Determine the (x, y) coordinate at the center of the cell enclosing the given text.  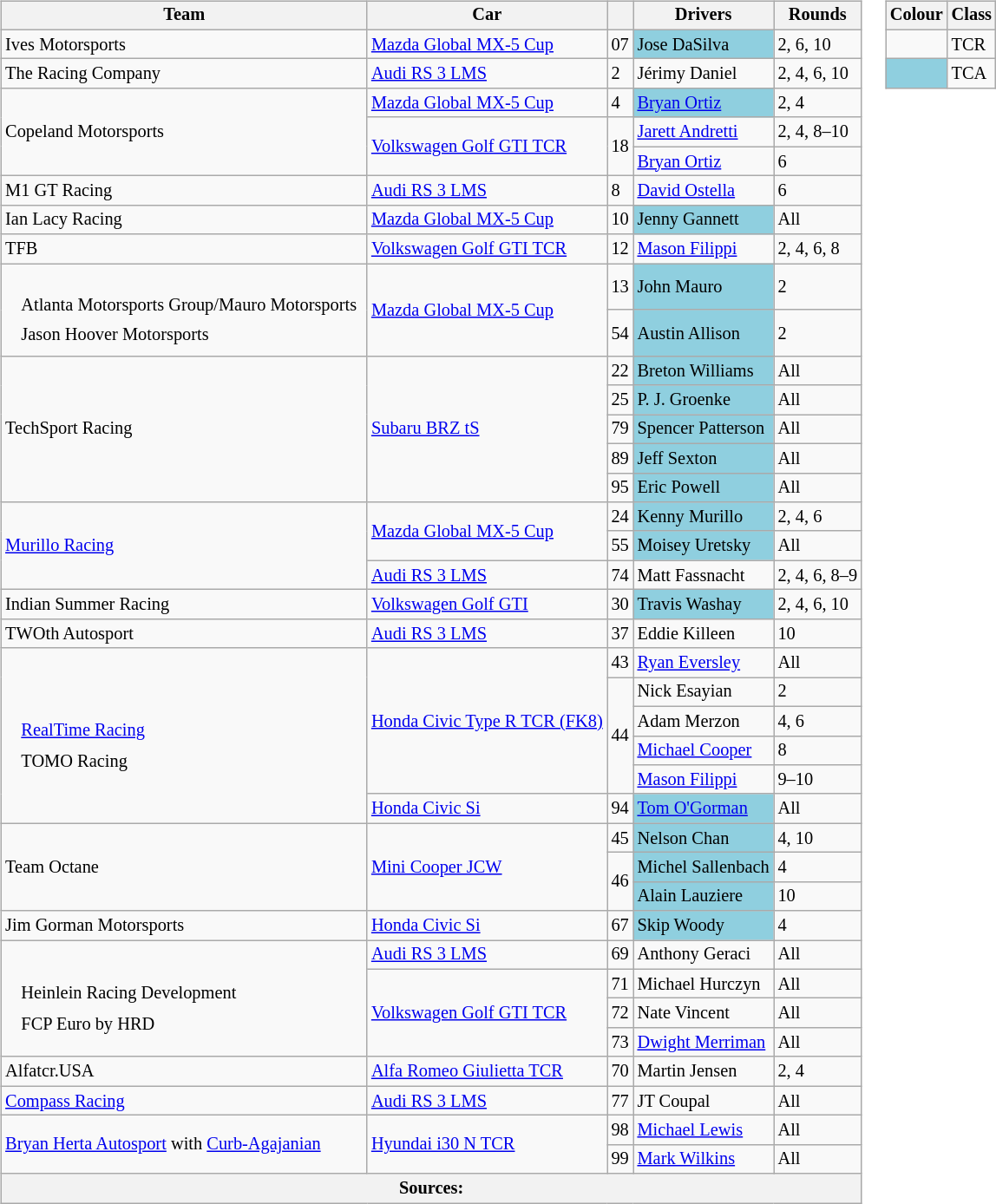
Rounds (817, 16)
Jim Gorman Motorsports (184, 926)
Jose DaSilva (704, 44)
Team (184, 16)
Nate Vincent (704, 1013)
Sources: (431, 1188)
71 (620, 984)
Ian Lacy Racing (184, 219)
18 (620, 146)
Ives Motorsports (184, 44)
Bryan Herta Autosport with Curb-Agajanian (184, 1145)
12 (620, 249)
4, 6 (817, 721)
69 (620, 955)
Tom O'Gorman (704, 808)
Honda Civic Type R TCR (FK8) (488, 721)
David Ostella (704, 191)
74 (620, 575)
Kenny Murillo (704, 517)
Atlanta Motorsports Group/Mauro Motorsports Jason Hoover Motorsports (184, 311)
37 (620, 633)
94 (620, 808)
Alfa Romeo Giulietta TCR (488, 1071)
Murillo Racing (184, 546)
Travis Washay (704, 605)
Car (488, 16)
TCA (972, 74)
22 (620, 371)
2, 6, 10 (817, 44)
Breton Williams (704, 371)
Alain Lauziere (704, 896)
46 (620, 881)
79 (620, 429)
55 (620, 546)
2, 4, 8–10 (817, 132)
73 (620, 1043)
4, 10 (817, 838)
FCP Euro by HRD (128, 1024)
Spencer Patterson (704, 429)
P. J. Groenke (704, 400)
Mini Cooper JCW (488, 867)
TOMO Racing (83, 762)
Michael Lewis (704, 1130)
Jarett Andretti (704, 132)
98 (620, 1130)
Michael Cooper (704, 750)
Nelson Chan (704, 838)
Eddie Killeen (704, 633)
JT Coupal (704, 1101)
M1 GT Racing (184, 191)
Subaru BRZ tS (488, 429)
Heinlein Racing Development FCP Euro by HRD (184, 999)
Austin Allison (704, 333)
45 (620, 838)
Michel Sallenbach (704, 867)
24 (620, 517)
44 (620, 736)
Jason Hoover Motorsports (189, 336)
95 (620, 487)
Michael Hurczyn (704, 984)
Skip Woody (704, 926)
John Mauro (704, 286)
89 (620, 458)
Martin Jensen (704, 1071)
07 (620, 44)
54 (620, 333)
TCR (972, 44)
RealTime Racing TOMO Racing (184, 736)
9–10 (817, 780)
Indian Summer Racing (184, 605)
Eric Powell (704, 487)
77 (620, 1101)
70 (620, 1071)
Jérimy Daniel (704, 74)
TechSport Racing (184, 429)
Ryan Eversley (704, 663)
67 (620, 926)
43 (620, 663)
Adam Merzon (704, 721)
72 (620, 1013)
TWOth Autosport (184, 633)
Hyundai i30 N TCR (488, 1145)
2, 4, 6, 8–9 (817, 575)
Team Octane (184, 867)
Nick Esayian (704, 692)
Jenny Gannett (704, 219)
Mark Wilkins (704, 1159)
Drivers (704, 16)
13 (620, 286)
Matt Fassnacht (704, 575)
TFB (184, 249)
Colour (916, 16)
Volkswagen Golf GTI (488, 605)
30 (620, 605)
Alfatcr.USA (184, 1071)
Compass Racing (184, 1101)
Anthony Geraci (704, 955)
2, 4, 6, 8 (817, 249)
99 (620, 1159)
Class (972, 16)
Copeland Motorsports (184, 132)
Atlanta Motorsports Group/Mauro Motorsports (189, 304)
Dwight Merriman (704, 1043)
Heinlein Racing Development (128, 993)
Moisey Uretsky (704, 546)
The Racing Company (184, 74)
25 (620, 400)
RealTime Racing (83, 730)
Jeff Sexton (704, 458)
2, 4, 6 (817, 517)
